Locate the cell with the specified text and output its (X, Y) center coordinate. 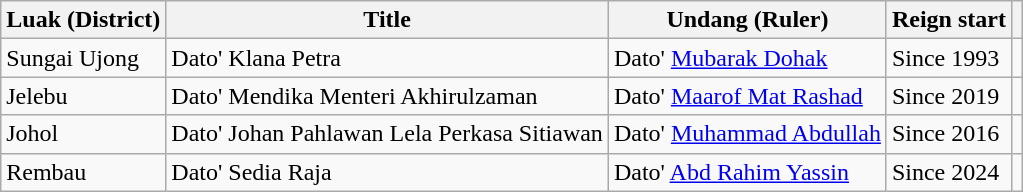
Dato' Muhammad Abdullah (747, 134)
Since 2019 (948, 96)
Dato' Maarof Mat Rashad (747, 96)
Dato' Mendika Menteri Akhirulzaman (388, 96)
Dato' Johan Pahlawan Lela Perkasa Sitiawan (388, 134)
Dato' Abd Rahim Yassin (747, 172)
Since 2024 (948, 172)
Since 1993 (948, 58)
Sungai Ujong (84, 58)
Dato' Klana Petra (388, 58)
Dato' Mubarak Dohak (747, 58)
Title (388, 20)
Undang (Ruler) (747, 20)
Johol (84, 134)
Rembau (84, 172)
Jelebu (84, 96)
Reign start (948, 20)
Since 2016 (948, 134)
Luak (District) (84, 20)
Dato' Sedia Raja (388, 172)
